For the text-containing cell, return its midpoint in [X, Y] coordinate format. 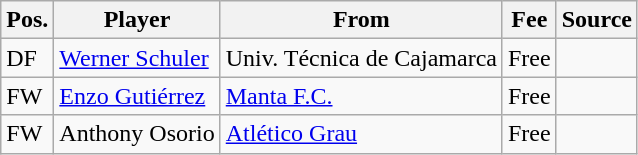
Werner Schuler [137, 58]
Fee [529, 20]
Univ. Técnica de Cajamarca [361, 58]
Anthony Osorio [137, 134]
Enzo Gutiérrez [137, 96]
From [361, 20]
Player [137, 20]
Atlético Grau [361, 134]
DF [28, 58]
Pos. [28, 20]
Source [596, 20]
Manta F.C. [361, 96]
